Return the [x, y] coordinate for the center point of the cell that contains the specified text.  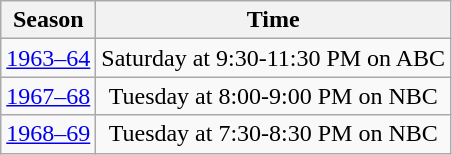
1968–69 [48, 134]
Saturday at 9:30-11:30 PM on ABC [274, 58]
Time [274, 20]
1967–68 [48, 96]
Tuesday at 8:00-9:00 PM on NBC [274, 96]
Tuesday at 7:30-8:30 PM on NBC [274, 134]
1963–64 [48, 58]
Season [48, 20]
